Output the [X, Y] coordinate of the center of the cell containing the given text.  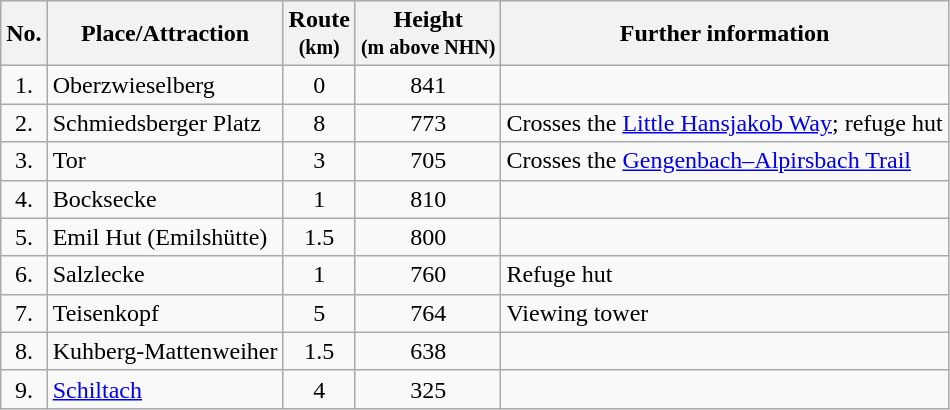
705 [428, 161]
Route (km) [319, 34]
Height (m above NHN) [428, 34]
800 [428, 237]
Kuhberg-Mattenweiher [165, 351]
764 [428, 313]
Teisenkopf [165, 313]
Crosses the Gengenbach–Alpirsbach Trail [724, 161]
5. [24, 237]
9. [24, 389]
841 [428, 85]
773 [428, 123]
3 [319, 161]
1. [24, 85]
2. [24, 123]
0 [319, 85]
Schiltach [165, 389]
5 [319, 313]
Refuge hut [724, 275]
810 [428, 199]
Viewing tower [724, 313]
Schmiedsberger Platz [165, 123]
4 [319, 389]
No. [24, 34]
Bocksecke [165, 199]
8. [24, 351]
4. [24, 199]
7. [24, 313]
3. [24, 161]
8 [319, 123]
Tor [165, 161]
Oberzwieselberg [165, 85]
Salzlecke [165, 275]
638 [428, 351]
Further information [724, 34]
6. [24, 275]
Crosses the Little Hansjakob Way; refuge hut [724, 123]
Place/Attraction [165, 34]
325 [428, 389]
Emil Hut (Emilshütte) [165, 237]
760 [428, 275]
